Capture the cell that displays the provided text and extract its (x, y) central coordinate. 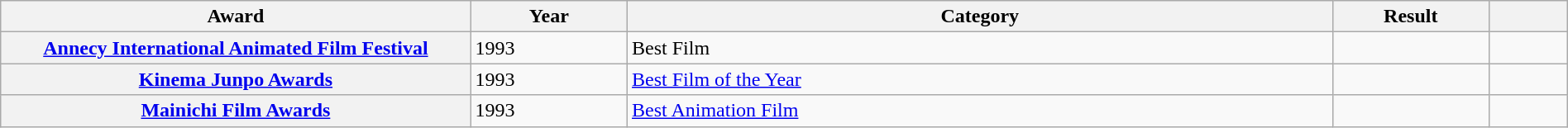
Mainichi Film Awards (236, 111)
Kinema Junpo Awards (236, 79)
Best Film of the Year (981, 79)
Category (981, 17)
Annecy International Animated Film Festival (236, 48)
Best Animation Film (981, 111)
Best Film (981, 48)
Award (236, 17)
Year (549, 17)
Result (1411, 17)
